Determine the (x, y) coordinate at the center of the cell enclosing the given text.  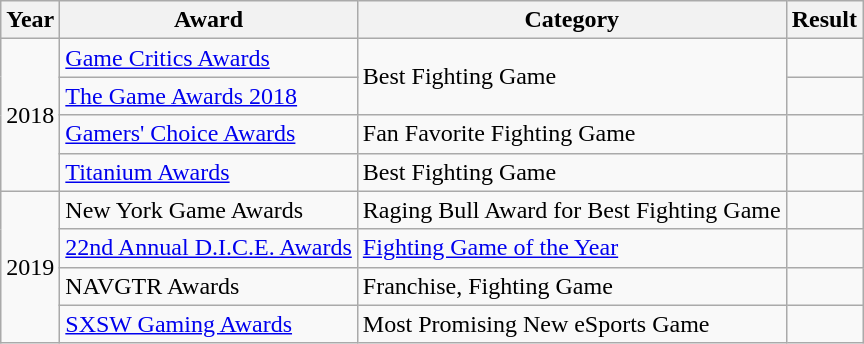
Fan Favorite Fighting Game (572, 134)
Game Critics Awards (209, 58)
Fighting Game of the Year (572, 248)
22nd Annual D.I.C.E. Awards (209, 248)
New York Game Awards (209, 210)
Raging Bull Award for Best Fighting Game (572, 210)
Gamers' Choice Awards (209, 134)
2018 (30, 115)
Category (572, 20)
Franchise, Fighting Game (572, 286)
Award (209, 20)
Result (824, 20)
NAVGTR Awards (209, 286)
Titanium Awards (209, 172)
2019 (30, 267)
Year (30, 20)
Most Promising New eSports Game (572, 324)
The Game Awards 2018 (209, 96)
SXSW Gaming Awards (209, 324)
